Output the [X, Y] coordinate of the center of the cell containing the given text.  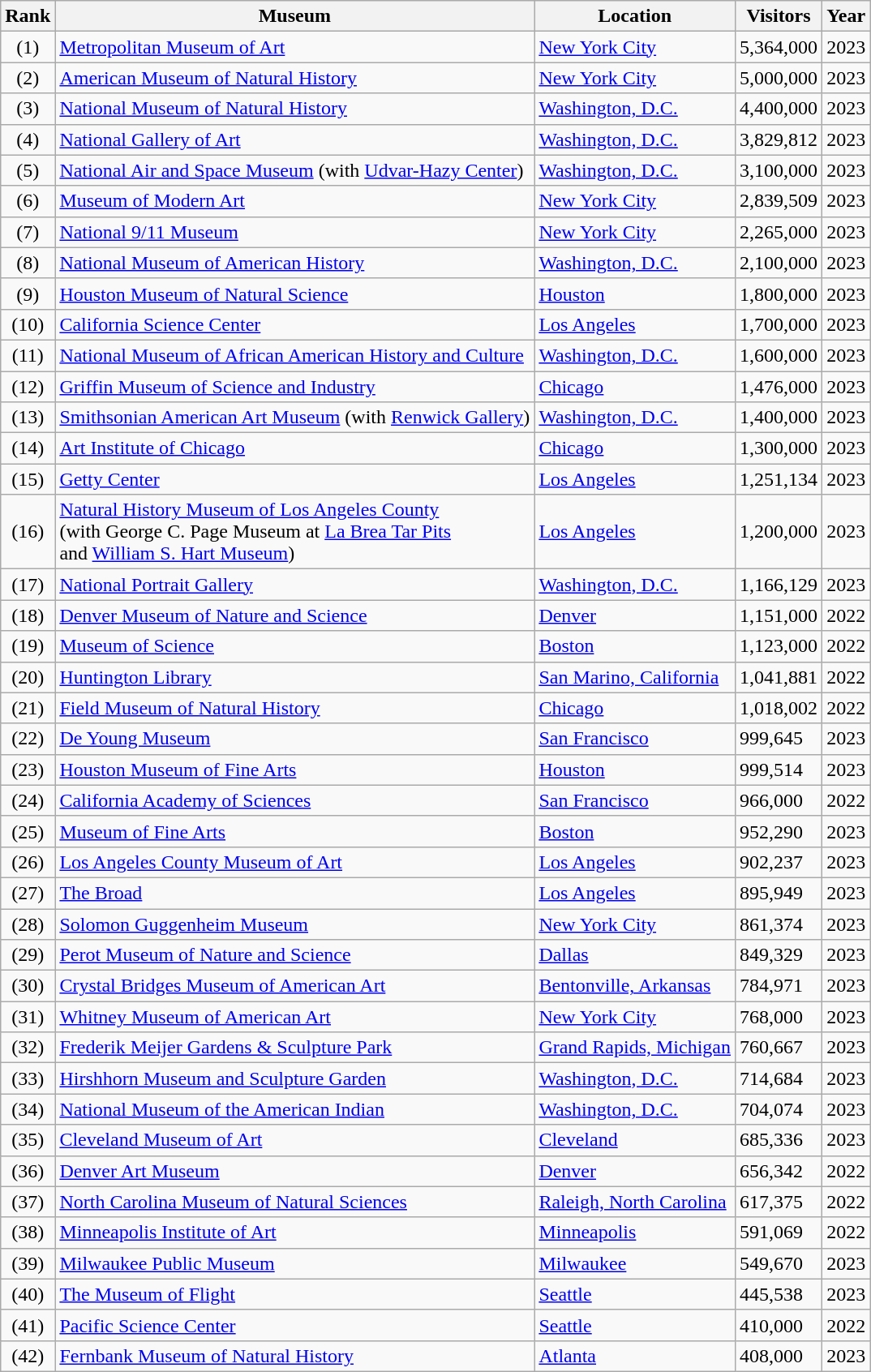
3,829,812 [779, 139]
Metropolitan Museum of Art [295, 47]
(39) [28, 1263]
North Carolina Museum of Natural Sciences [295, 1202]
The Museum of Flight [295, 1294]
(10) [28, 324]
(40) [28, 1294]
591,069 [779, 1233]
(12) [28, 387]
1,476,000 [779, 387]
(16) [28, 532]
(9) [28, 294]
(7) [28, 232]
714,684 [779, 1078]
California Academy of Sciences [295, 800]
The Broad [295, 893]
National 9/11 Museum [295, 232]
(2) [28, 78]
656,342 [779, 1171]
(17) [28, 585]
2,265,000 [779, 232]
Raleigh, North Carolina [635, 1202]
(25) [28, 831]
Field Museum of Natural History [295, 708]
Minneapolis [635, 1233]
1,251,134 [779, 479]
4,400,000 [779, 109]
617,375 [779, 1202]
Smithsonian American Art Museum (with Renwick Gallery) [295, 418]
(15) [28, 479]
Cleveland [635, 1140]
(23) [28, 770]
1,200,000 [779, 532]
(6) [28, 201]
Year [847, 16]
De Young Museum [295, 739]
5,000,000 [779, 78]
999,645 [779, 739]
(32) [28, 1048]
Crystal Bridges Museum of American Art [295, 986]
(18) [28, 615]
National Museum of the American Indian [295, 1109]
National Museum of Natural History [295, 109]
Houston Museum of Natural Science [295, 294]
966,000 [779, 800]
408,000 [779, 1356]
Frederik Meijer Gardens & Sculpture Park [295, 1048]
1,041,881 [779, 677]
Hirshhorn Museum and Sculpture Garden [295, 1078]
952,290 [779, 831]
1,166,129 [779, 585]
California Science Center [295, 324]
(3) [28, 109]
(30) [28, 986]
American Museum of Natural History [295, 78]
902,237 [779, 862]
Solomon Guggenheim Museum [295, 924]
(20) [28, 677]
National Portrait Gallery [295, 585]
(34) [28, 1109]
Griffin Museum of Science and Industry [295, 387]
410,000 [779, 1325]
(27) [28, 893]
(22) [28, 739]
Minneapolis Institute of Art [295, 1233]
Museum of Modern Art [295, 201]
784,971 [779, 986]
Milwaukee Public Museum [295, 1263]
National Air and Space Museum (with Udvar-Hazy Center) [295, 170]
(4) [28, 139]
(11) [28, 355]
1,800,000 [779, 294]
(37) [28, 1202]
Atlanta [635, 1356]
(38) [28, 1233]
Denver Art Museum [295, 1171]
(19) [28, 646]
Cleveland Museum of Art [295, 1140]
(29) [28, 955]
Houston Museum of Fine Arts [295, 770]
(26) [28, 862]
(8) [28, 263]
849,329 [779, 955]
(36) [28, 1171]
445,538 [779, 1294]
549,670 [779, 1263]
Bentonville, Arkansas [635, 986]
(5) [28, 170]
(28) [28, 924]
(35) [28, 1140]
704,074 [779, 1109]
National Museum of American History [295, 263]
Natural History Museum of Los Angeles County(with George C. Page Museum at La Brea Tar Pitsand William S. Hart Museum) [295, 532]
(33) [28, 1078]
Pacific Science Center [295, 1325]
(42) [28, 1356]
Perot Museum of Nature and Science [295, 955]
National Museum of African American History and Culture [295, 355]
(31) [28, 1017]
685,336 [779, 1140]
895,949 [779, 893]
1,018,002 [779, 708]
Huntington Library [295, 677]
1,300,000 [779, 448]
1,600,000 [779, 355]
Museum of Science [295, 646]
3,100,000 [779, 170]
5,364,000 [779, 47]
Grand Rapids, Michigan [635, 1048]
Getty Center [295, 479]
Whitney Museum of American Art [295, 1017]
Museum [295, 16]
1,700,000 [779, 324]
Denver Museum of Nature and Science [295, 615]
861,374 [779, 924]
(14) [28, 448]
768,000 [779, 1017]
Dallas [635, 955]
Milwaukee [635, 1263]
(1) [28, 47]
Rank [28, 16]
Art Institute of Chicago [295, 448]
San Marino, California [635, 677]
(13) [28, 418]
2,839,509 [779, 201]
1,123,000 [779, 646]
999,514 [779, 770]
(24) [28, 800]
Fernbank Museum of Natural History [295, 1356]
1,151,000 [779, 615]
Museum of Fine Arts [295, 831]
Los Angeles County Museum of Art [295, 862]
Visitors [779, 16]
760,667 [779, 1048]
Location [635, 16]
(21) [28, 708]
1,400,000 [779, 418]
National Gallery of Art [295, 139]
(41) [28, 1325]
2,100,000 [779, 263]
